Extract the (X, Y) coordinate from the center of the cell holding the provided text.  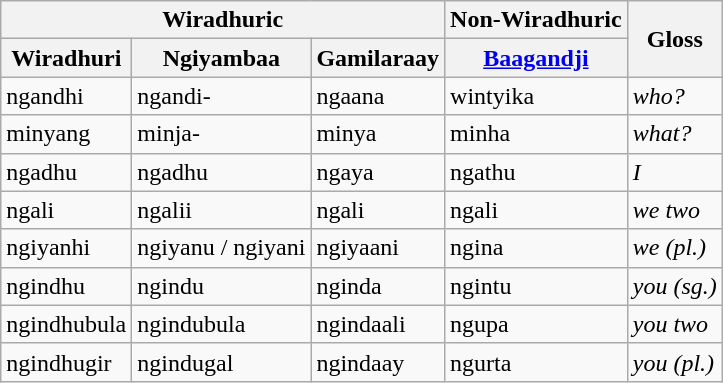
you (sg.) (674, 286)
ngiyanhi (66, 248)
who? (674, 96)
we (pl.) (674, 248)
ngupa (536, 324)
minyang (66, 134)
ngiyanu / ngiyani (222, 248)
ngandi- (222, 96)
nginda (378, 286)
Wiradhuri (66, 58)
you two (674, 324)
minha (536, 134)
Wiradhuric (223, 20)
ngindaay (378, 362)
Baagandji (536, 58)
what? (674, 134)
Ngiyambaa (222, 58)
ngindhugir (66, 362)
Gloss (674, 39)
Non-Wiradhuric (536, 20)
ngintu (536, 286)
ngandhi (66, 96)
ngurta (536, 362)
ngindubula (222, 324)
ngina (536, 248)
ngathu (536, 172)
ngiyaani (378, 248)
ngindugal (222, 362)
Gamilaraay (378, 58)
wintyika (536, 96)
minja- (222, 134)
we two (674, 210)
ngindhu (66, 286)
ngindhubula (66, 324)
ngalii (222, 210)
ngindaali (378, 324)
ngaana (378, 96)
I (674, 172)
you (pl.) (674, 362)
ngindu (222, 286)
minya (378, 134)
ngaya (378, 172)
